Detect which cell encompasses the target text, then output its (x, y) center coordinate. 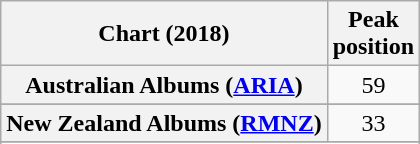
33 (373, 123)
Peak position (373, 34)
Australian Albums (ARIA) (164, 85)
New Zealand Albums (RMNZ) (164, 123)
59 (373, 85)
Chart (2018) (164, 34)
